Search for the cell housing the specified text and yield its (x, y) center coordinate. 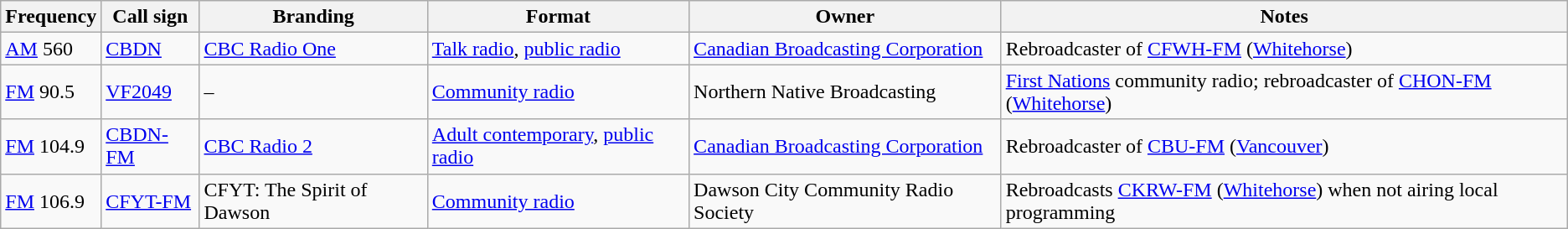
Branding (313, 17)
AM 560 (51, 49)
CBC Radio 2 (313, 146)
VF2049 (151, 92)
Dawson City Community Radio Society (846, 201)
Owner (846, 17)
Rebroadcaster of CFWH-FM (Whitehorse) (1284, 49)
CBDN (151, 49)
Call sign (151, 17)
Rebroadcaster of CBU-FM (Vancouver) (1284, 146)
FM 104.9 (51, 146)
Northern Native Broadcasting (846, 92)
FM 90.5 (51, 92)
Format (558, 17)
CBDN-FM (151, 146)
Rebroadcasts CKRW-FM (Whitehorse) when not airing local programming (1284, 201)
– (313, 92)
FM 106.9 (51, 201)
CBC Radio One (313, 49)
First Nations community radio; rebroadcaster of CHON-FM (Whitehorse) (1284, 92)
Talk radio, public radio (558, 49)
CFYT-FM (151, 201)
Frequency (51, 17)
Notes (1284, 17)
CFYT: The Spirit of Dawson (313, 201)
Adult contemporary, public radio (558, 146)
